Find where the given text appears and provide that cell's center as (x, y) coordinate. 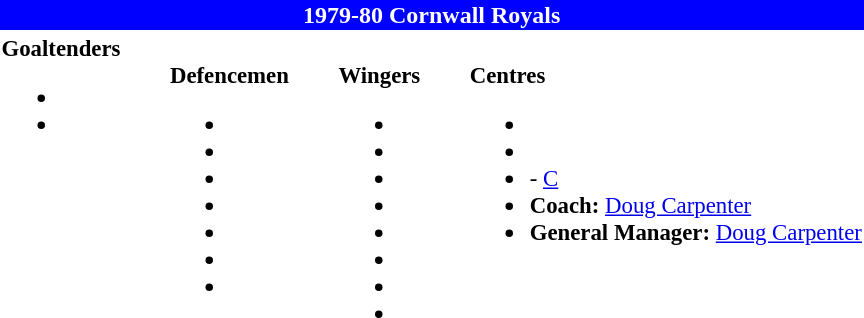
1979-80 Cornwall Royals (432, 15)
